Capture the cell that displays the provided text and extract its [X, Y] central coordinate. 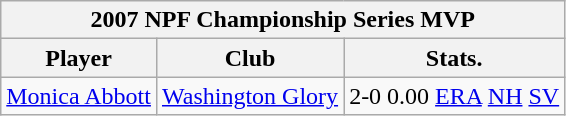
Club [250, 58]
Monica Abbott [79, 96]
Stats. [454, 58]
2007 NPF Championship Series MVP [283, 20]
2-0 0.00 ERA NH SV [454, 96]
Washington Glory [250, 96]
Player [79, 58]
